Locate the cell with the specified text and output its [X, Y] center coordinate. 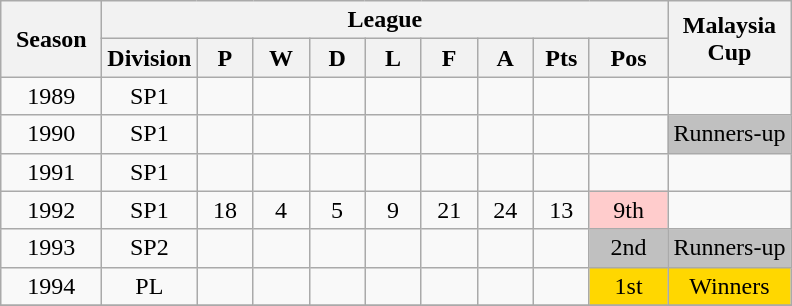
1993 [52, 248]
D [337, 58]
W [281, 58]
A [505, 58]
21 [449, 210]
Winners [730, 286]
9th [628, 210]
1989 [52, 96]
PL [150, 286]
Division [150, 58]
9 [393, 210]
MalaysiaCup [730, 39]
18 [225, 210]
SP2 [150, 248]
Pts [561, 58]
1st [628, 286]
2nd [628, 248]
13 [561, 210]
P [225, 58]
24 [505, 210]
League [385, 20]
L [393, 58]
1992 [52, 210]
F [449, 58]
Pos [628, 58]
1990 [52, 134]
1994 [52, 286]
4 [281, 210]
Season [52, 39]
5 [337, 210]
1991 [52, 172]
